Output the (x, y) coordinate of the center of the cell containing the given text.  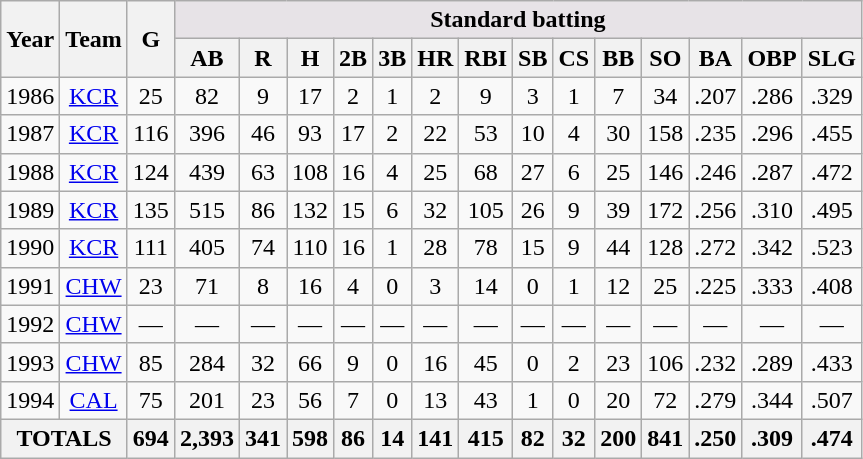
Standard batting (518, 20)
Year (30, 39)
27 (533, 172)
.433 (832, 362)
1993 (30, 362)
.296 (772, 134)
598 (310, 438)
110 (310, 248)
13 (436, 400)
439 (206, 172)
111 (150, 248)
.523 (832, 248)
515 (206, 210)
10 (533, 134)
158 (666, 134)
BA (716, 58)
78 (486, 248)
106 (666, 362)
841 (666, 438)
.507 (832, 400)
124 (150, 172)
3B (392, 58)
CAL (94, 400)
H (310, 58)
.287 (772, 172)
44 (618, 248)
405 (206, 248)
1988 (30, 172)
RBI (486, 58)
.495 (832, 210)
.455 (832, 134)
22 (436, 134)
108 (310, 172)
CS (574, 58)
TOTALS (64, 438)
63 (262, 172)
43 (486, 400)
.225 (716, 286)
.472 (832, 172)
AB (206, 58)
28 (436, 248)
.333 (772, 286)
.235 (716, 134)
.279 (716, 400)
26 (533, 210)
132 (310, 210)
20 (618, 400)
.207 (716, 96)
R (262, 58)
.408 (832, 286)
BB (618, 58)
HR (436, 58)
146 (666, 172)
.310 (772, 210)
.232 (716, 362)
172 (666, 210)
68 (486, 172)
SO (666, 58)
SLG (832, 58)
12 (618, 286)
2B (354, 58)
201 (206, 400)
.250 (716, 438)
46 (262, 134)
53 (486, 134)
141 (436, 438)
1992 (30, 324)
284 (206, 362)
1986 (30, 96)
71 (206, 286)
OBP (772, 58)
116 (150, 134)
45 (486, 362)
Team (94, 39)
72 (666, 400)
2,393 (206, 438)
39 (618, 210)
.256 (716, 210)
1990 (30, 248)
.474 (832, 438)
105 (486, 210)
74 (262, 248)
56 (310, 400)
.329 (832, 96)
200 (618, 438)
.344 (772, 400)
34 (666, 96)
85 (150, 362)
1989 (30, 210)
135 (150, 210)
93 (310, 134)
.309 (772, 438)
.342 (772, 248)
1987 (30, 134)
G (150, 39)
75 (150, 400)
415 (486, 438)
.246 (716, 172)
396 (206, 134)
1991 (30, 286)
.272 (716, 248)
1994 (30, 400)
694 (150, 438)
.289 (772, 362)
.286 (772, 96)
341 (262, 438)
30 (618, 134)
SB (533, 58)
128 (666, 248)
66 (310, 362)
8 (262, 286)
